Identify which cell holds the provided text, then report its [x, y] central coordinate. 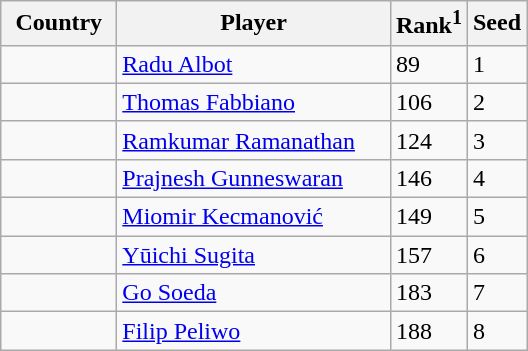
4 [496, 178]
Thomas Fabbiano [254, 102]
Go Soeda [254, 293]
146 [428, 178]
Ramkumar Ramanathan [254, 140]
Yūichi Sugita [254, 255]
149 [428, 217]
1 [496, 64]
106 [428, 102]
3 [496, 140]
89 [428, 64]
6 [496, 255]
Country [59, 24]
Rank1 [428, 24]
8 [496, 331]
7 [496, 293]
2 [496, 102]
5 [496, 217]
Miomir Kecmanović [254, 217]
Filip Peliwo [254, 331]
Player [254, 24]
Seed [496, 24]
183 [428, 293]
124 [428, 140]
157 [428, 255]
188 [428, 331]
Prajnesh Gunneswaran [254, 178]
Radu Albot [254, 64]
